Detect which cell encompasses the target text, then output its [X, Y] center coordinate. 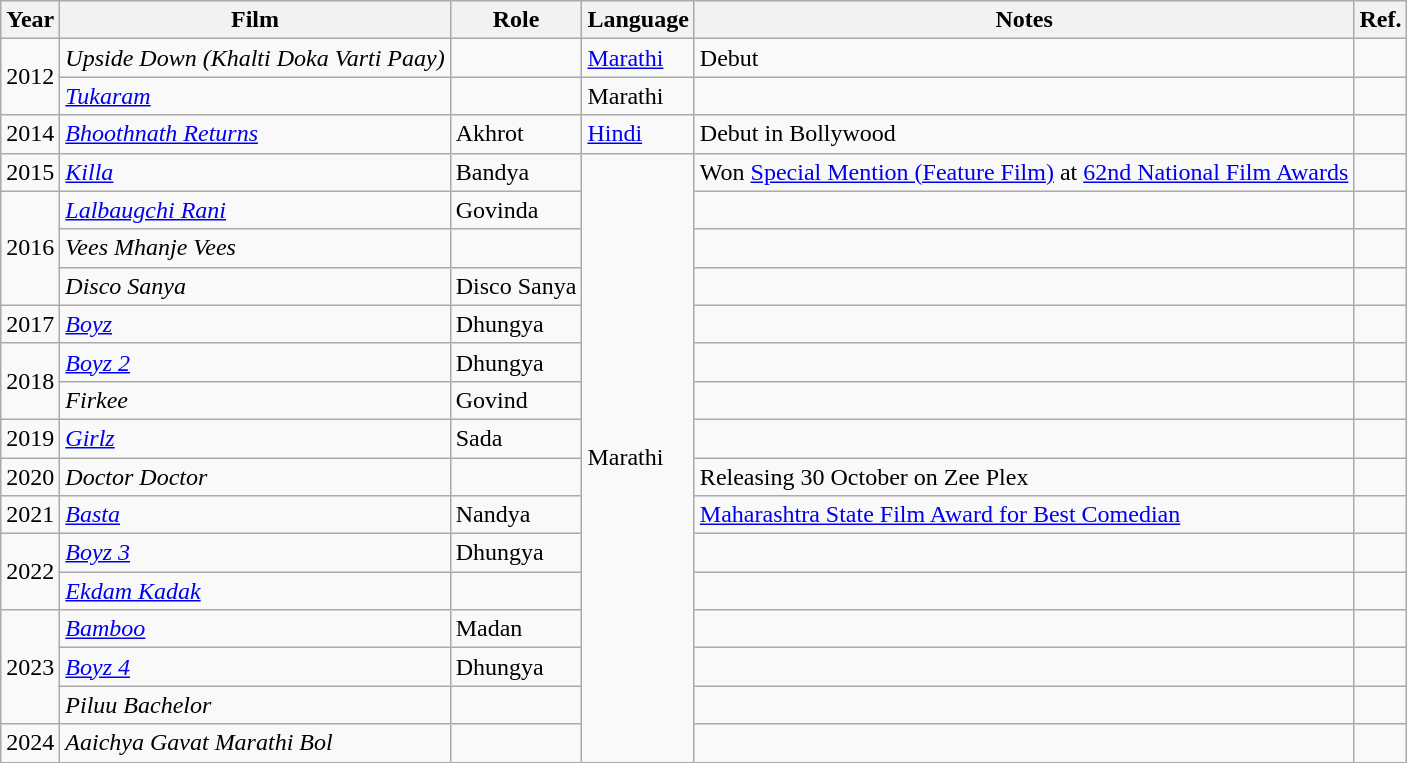
Bamboo [255, 629]
Year [30, 20]
Akhrot [516, 134]
2014 [30, 134]
Aaichya Gavat Marathi Bol [255, 743]
Lalbaugchi Rani [255, 210]
Debut [1024, 58]
Piluu Bachelor [255, 705]
Notes [1024, 20]
Releasing 30 October on Zee Plex [1024, 477]
Upside Down (Khalti Doka Varti Paay) [255, 58]
Bhoothnath Returns [255, 134]
Doctor Doctor [255, 477]
Tukaram [255, 96]
Film [255, 20]
Debut in Bollywood [1024, 134]
2017 [30, 324]
2018 [30, 381]
Language [638, 20]
Boyz [255, 324]
Role [516, 20]
Firkee [255, 400]
2019 [30, 438]
2022 [30, 572]
Boyz 2 [255, 362]
Killa [255, 172]
Nandya [516, 515]
Govind [516, 400]
2024 [30, 743]
2020 [30, 477]
2023 [30, 667]
Hindi [638, 134]
Ekdam Kadak [255, 591]
Girlz [255, 438]
Boyz 4 [255, 667]
Govinda [516, 210]
Madan [516, 629]
Sada [516, 438]
2016 [30, 248]
Basta [255, 515]
Maharashtra State Film Award for Best Comedian [1024, 515]
2015 [30, 172]
Won Special Mention (Feature Film) at 62nd National Film Awards [1024, 172]
Boyz 3 [255, 553]
2012 [30, 77]
Ref. [1380, 20]
Vees Mhanje Vees [255, 248]
Bandya [516, 172]
2021 [30, 515]
